Capture the cell that displays the provided text and extract its [x, y] central coordinate. 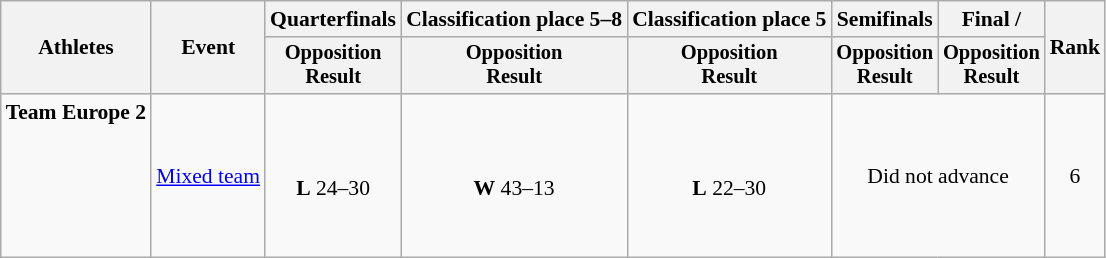
Athletes [76, 48]
6 [1076, 176]
Mixed team [208, 176]
Quarterfinals [333, 19]
Classification place 5–8 [514, 19]
L 24–30 [333, 176]
Did not advance [938, 176]
W 43–13 [514, 176]
Final / [992, 19]
L 22–30 [729, 176]
Semifinals [884, 19]
Team Europe 2 [76, 176]
Rank [1076, 48]
Event [208, 48]
Classification place 5 [729, 19]
